Return [X, Y] of the center of cell containing provided text 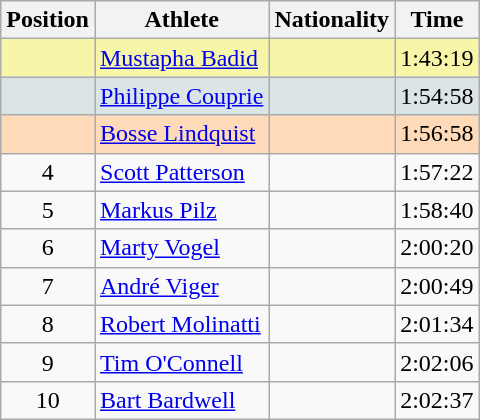
10 [48, 400]
Robert Molinatti [181, 324]
Bosse Lindquist [181, 134]
Athlete [181, 20]
2:01:34 [437, 324]
Mustapha Badid [181, 58]
4 [48, 172]
2:00:49 [437, 286]
1:57:22 [437, 172]
1:54:58 [437, 96]
Marty Vogel [181, 248]
6 [48, 248]
2:02:06 [437, 362]
Time [437, 20]
1:58:40 [437, 210]
Markus Pilz [181, 210]
Philippe Couprie [181, 96]
Scott Patterson [181, 172]
Position [48, 20]
5 [48, 210]
Nationality [332, 20]
1:43:19 [437, 58]
2:02:37 [437, 400]
2:00:20 [437, 248]
8 [48, 324]
9 [48, 362]
Tim O'Connell [181, 362]
1:56:58 [437, 134]
7 [48, 286]
André Viger [181, 286]
Bart Bardwell [181, 400]
